Output the (X, Y) coordinate of the center of the cell containing the given text.  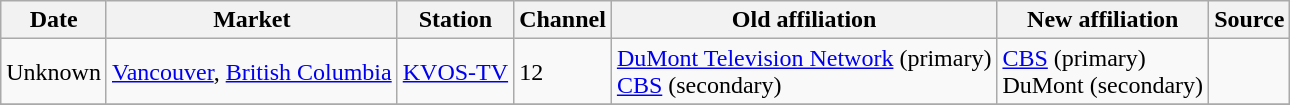
Source (1250, 20)
DuMont Television Network (primary) CBS (secondary) (804, 72)
Market (252, 20)
Old affiliation (804, 20)
12 (563, 72)
New affiliation (1103, 20)
Date (54, 20)
Channel (563, 20)
KVOS-TV (455, 72)
Vancouver, British Columbia (252, 72)
Unknown (54, 72)
Station (455, 20)
CBS (primary) DuMont (secondary) (1103, 72)
